Determine the [x, y] coordinate at the center of the cell enclosing the given text.  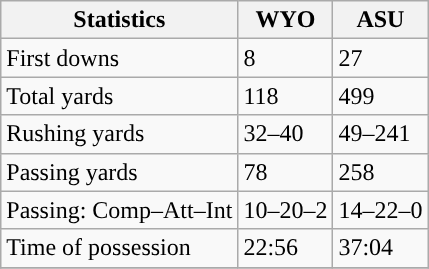
499 [380, 96]
14–22–0 [380, 210]
258 [380, 172]
Statistics [120, 20]
Passing: Comp–Att–Int [120, 210]
78 [286, 172]
118 [286, 96]
Total yards [120, 96]
8 [286, 58]
32–40 [286, 134]
27 [380, 58]
49–241 [380, 134]
Time of possession [120, 248]
First downs [120, 58]
WYO [286, 20]
Passing yards [120, 172]
10–20–2 [286, 210]
37:04 [380, 248]
ASU [380, 20]
22:56 [286, 248]
Rushing yards [120, 134]
